Extract the [x, y] coordinate from the center of the cell holding the provided text.  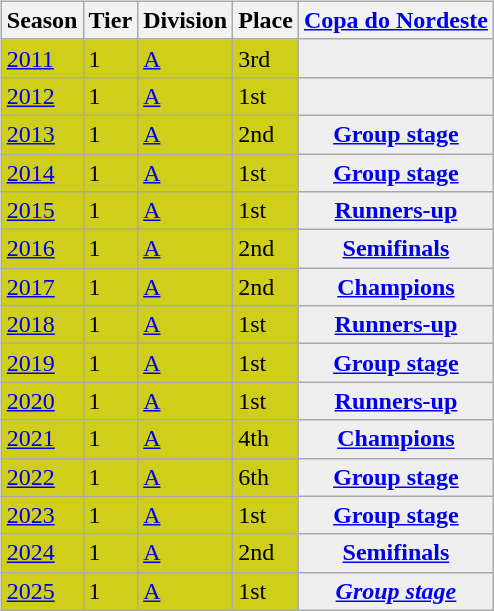
6th [266, 477]
2014 [42, 173]
Tier [110, 20]
Copa do Nordeste [396, 20]
2011 [42, 58]
Division [186, 20]
2019 [42, 363]
2023 [42, 515]
2013 [42, 134]
2012 [42, 96]
2024 [42, 553]
2015 [42, 211]
2018 [42, 325]
4th [266, 439]
Place [266, 20]
2025 [42, 591]
2017 [42, 287]
Season [42, 20]
2021 [42, 439]
2022 [42, 477]
2020 [42, 401]
3rd [266, 58]
2016 [42, 249]
